Identify which cell holds the provided text, then report its [X, Y] central coordinate. 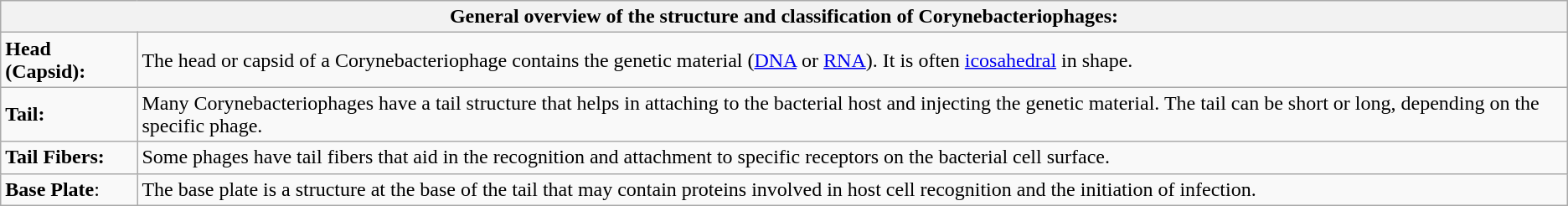
General overview of the structure and classification of Corynebacteriophages: [784, 17]
Tail Fibers: [69, 157]
Head (Capsid): [69, 60]
Tail: [69, 114]
The head or capsid of a Corynebacteriophage contains the genetic material (DNA or RNA). It is often icosahedral in shape. [853, 60]
Some phages have tail fibers that aid in the recognition and attachment to specific receptors on the bacterial cell surface. [853, 157]
The base plate is a structure at the base of the tail that may contain proteins involved in host cell recognition and the initiation of infection. [853, 189]
Base Plate: [69, 189]
